Scan for the cell matching the given text and deliver its (X, Y) coordinate at center. 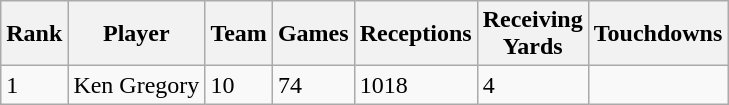
Player (136, 34)
ReceivingYards (532, 34)
Ken Gregory (136, 85)
Rank (34, 34)
Receptions (416, 34)
Touchdowns (658, 34)
Team (239, 34)
4 (532, 85)
Games (313, 34)
74 (313, 85)
1018 (416, 85)
1 (34, 85)
10 (239, 85)
